Output the [X, Y] coordinate of the center of the cell containing the given text.  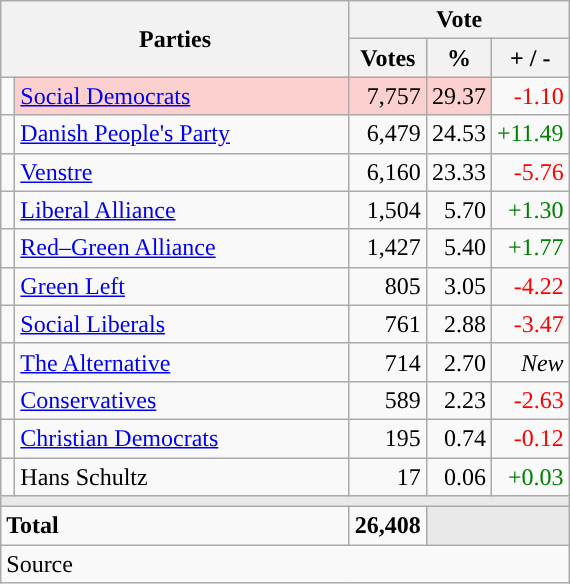
-3.47 [530, 324]
+11.49 [530, 134]
805 [388, 286]
The Alternative [182, 362]
-2.63 [530, 400]
1,504 [388, 210]
24.53 [458, 134]
Source [285, 564]
2.23 [458, 400]
Liberal Alliance [182, 210]
17 [388, 477]
Parties [176, 39]
Red–Green Alliance [182, 248]
Vote [459, 20]
Total [176, 526]
-4.22 [530, 286]
26,408 [388, 526]
3.05 [458, 286]
New [530, 362]
714 [388, 362]
2.70 [458, 362]
6,160 [388, 172]
0.06 [458, 477]
2.88 [458, 324]
Christian Democrats [182, 438]
5.40 [458, 248]
Social Democrats [182, 96]
-0.12 [530, 438]
Conservatives [182, 400]
Votes [388, 58]
Social Liberals [182, 324]
761 [388, 324]
% [458, 58]
0.74 [458, 438]
+ / - [530, 58]
195 [388, 438]
Danish People's Party [182, 134]
Hans Schultz [182, 477]
29.37 [458, 96]
+1.77 [530, 248]
+1.30 [530, 210]
23.33 [458, 172]
Venstre [182, 172]
-1.10 [530, 96]
1,427 [388, 248]
589 [388, 400]
Green Left [182, 286]
7,757 [388, 96]
-5.76 [530, 172]
5.70 [458, 210]
+0.03 [530, 477]
6,479 [388, 134]
